Return (X, Y) of the center of cell containing provided text 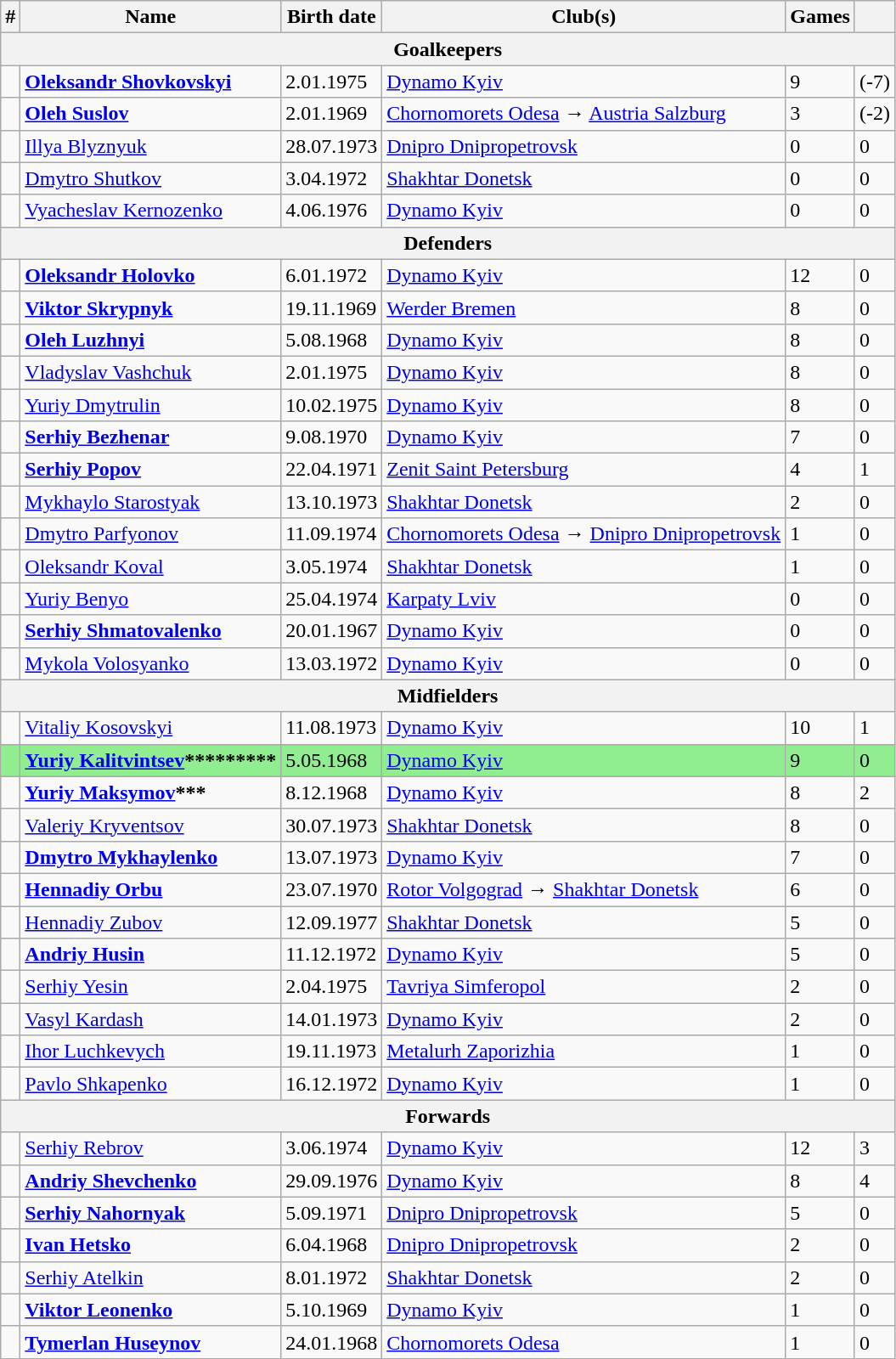
11.09.1974 (331, 534)
3.05.1974 (331, 567)
Oleksandr Koval (151, 567)
4.06.1976 (331, 211)
Name (151, 17)
Viktor Leonenko (151, 1310)
Hennadiy Orbu (151, 889)
Chornomorets Odesa → Dnipro Dnipropetrovsk (584, 534)
Birth date (331, 17)
2.04.1975 (331, 987)
Yuriy Dmytrulin (151, 405)
16.12.1972 (331, 1084)
Ivan Hetsko (151, 1245)
5.09.1971 (331, 1213)
# (10, 17)
13.07.1973 (331, 857)
22.04.1971 (331, 470)
13.10.1973 (331, 502)
28.07.1973 (331, 146)
Vasyl Kardash (151, 1019)
8.01.1972 (331, 1277)
Oleh Suslov (151, 114)
Metalurh Zaporizhia (584, 1052)
Defenders (448, 243)
Rotor Volgograd → Shakhtar Donetsk (584, 889)
30.07.1973 (331, 825)
8.12.1968 (331, 792)
Dmytro Parfyonov (151, 534)
Club(s) (584, 17)
Andriy Husin (151, 955)
11.08.1973 (331, 728)
Hennadiy Zubov (151, 922)
Mykhaylo Starostyak (151, 502)
19.11.1973 (331, 1052)
3.04.1972 (331, 178)
10.02.1975 (331, 405)
Chornomorets Odesa → Austria Salzburg (584, 114)
Dmytro Shutkov (151, 178)
Mykola Volosyanko (151, 663)
Karpaty Lviv (584, 599)
12.09.1977 (331, 922)
9.08.1970 (331, 437)
5.10.1969 (331, 1310)
29.09.1976 (331, 1181)
Serhiy Yesin (151, 987)
Dmytro Mykhaylenko (151, 857)
Yuriy Kalitvintsev********* (151, 760)
13.03.1972 (331, 663)
Vladyslav Vashchuk (151, 372)
Forwards (448, 1116)
5.05.1968 (331, 760)
10 (820, 728)
6.01.1972 (331, 275)
Zenit Saint Petersburg (584, 470)
Illya Blyznyuk (151, 146)
Viktor Skrypnyk (151, 307)
11.12.1972 (331, 955)
(-2) (875, 114)
Goalkeepers (448, 49)
Pavlo Shkapenko (151, 1084)
Chornomorets Odesa (584, 1342)
Yuriy Maksymov*** (151, 792)
24.01.1968 (331, 1342)
Ihor Luchkevych (151, 1052)
Games (820, 17)
Oleh Luzhnyi (151, 340)
25.04.1974 (331, 599)
Oleksandr Shovkovskyi (151, 82)
5.08.1968 (331, 340)
Serhiy Rebrov (151, 1148)
Vitaliy Kosovskyi (151, 728)
Serhiy Popov (151, 470)
Werder Bremen (584, 307)
Tymerlan Huseynov (151, 1342)
14.01.1973 (331, 1019)
23.07.1970 (331, 889)
20.01.1967 (331, 631)
19.11.1969 (331, 307)
Yuriy Benyo (151, 599)
Serhiy Bezhenar (151, 437)
Serhiy Shmatovalenko (151, 631)
6 (820, 889)
Andriy Shevchenko (151, 1181)
Midfielders (448, 696)
(-7) (875, 82)
Valeriy Kryventsov (151, 825)
6.04.1968 (331, 1245)
2.01.1969 (331, 114)
Tavriya Simferopol (584, 987)
3.06.1974 (331, 1148)
Vyacheslav Kernozenko (151, 211)
Oleksandr Holovko (151, 275)
Serhiy Nahornyak (151, 1213)
Serhiy Atelkin (151, 1277)
